Output the [X, Y] coordinate of the center of the cell containing the given text.  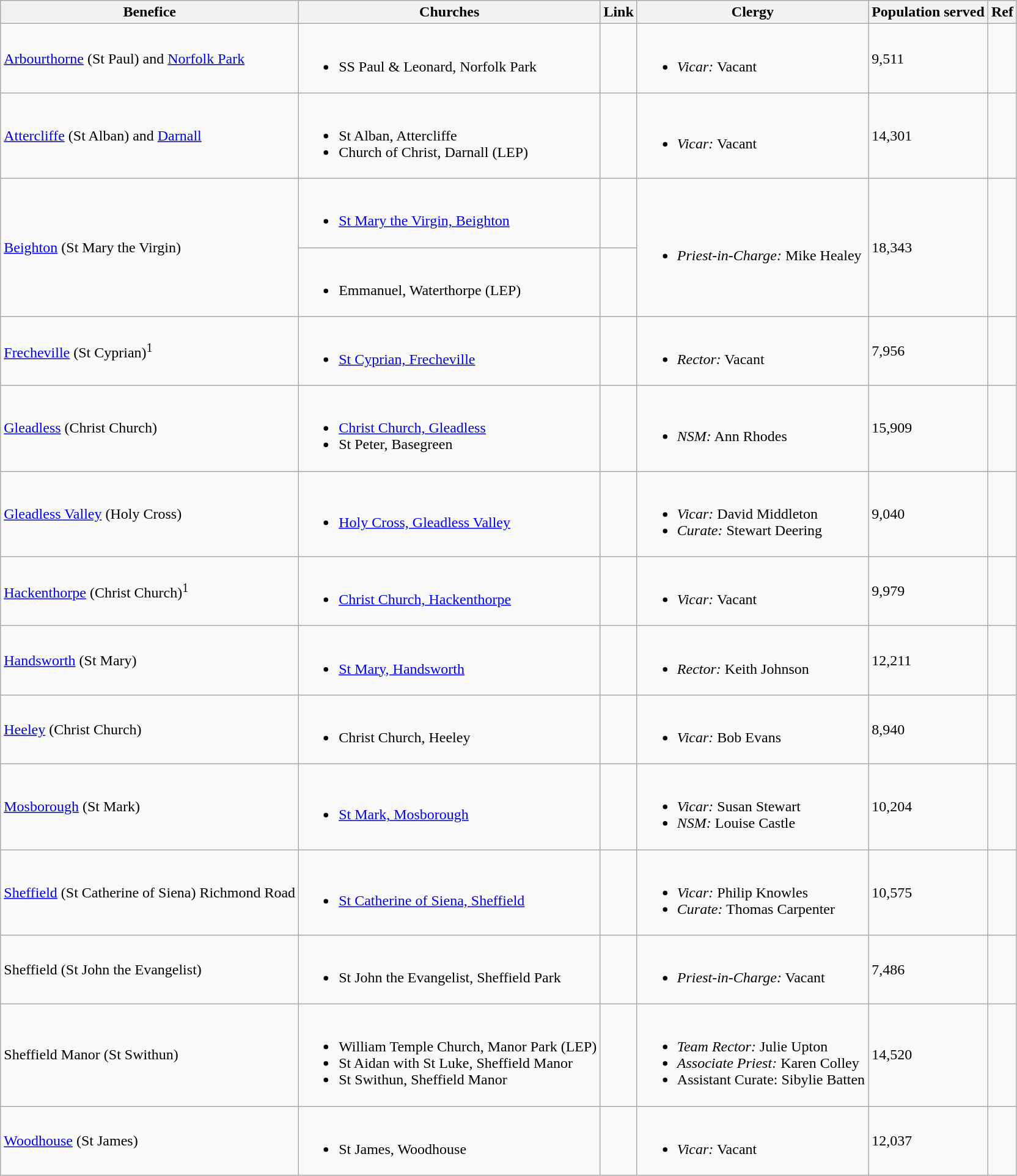
Mosborough (St Mark) [150, 806]
St Mark, Mosborough [450, 806]
Gleadless Valley (Holy Cross) [150, 514]
14,301 [928, 136]
Sheffield Manor (St Swithun) [150, 1056]
Vicar: Susan StewartNSM: Louise Castle [752, 806]
Vicar: Bob Evans [752, 729]
18,343 [928, 247]
St James, Woodhouse [450, 1141]
Christ Church, Heeley [450, 729]
10,204 [928, 806]
St Alban, AttercliffeChurch of Christ, Darnall (LEP) [450, 136]
Christ Church, GleadlessSt Peter, Basegreen [450, 428]
Holy Cross, Gleadless Valley [450, 514]
Ref [1002, 12]
12,211 [928, 660]
Rector: Keith Johnson [752, 660]
9,040 [928, 514]
Population served [928, 12]
Christ Church, Hackenthorpe [450, 591]
Vicar: David MiddletonCurate: Stewart Deering [752, 514]
10,575 [928, 892]
Frecheville (St Cyprian)1 [150, 351]
St Mary the Virgin, Beighton [450, 213]
8,940 [928, 729]
Link [619, 12]
Gleadless (Christ Church) [150, 428]
St John the Evangelist, Sheffield Park [450, 970]
7,956 [928, 351]
Rector: Vacant [752, 351]
Heeley (Christ Church) [150, 729]
Emmanuel, Waterthorpe (LEP) [450, 282]
9,979 [928, 591]
Woodhouse (St James) [150, 1141]
Hackenthorpe (Christ Church)1 [150, 591]
SS Paul & Leonard, Norfolk Park [450, 59]
Sheffield (St John the Evangelist) [150, 970]
Sheffield (St Catherine of Siena) Richmond Road [150, 892]
NSM: Ann Rhodes [752, 428]
Priest-in-Charge: Vacant [752, 970]
Churches [450, 12]
Arbourthorne (St Paul) and Norfolk Park [150, 59]
Priest-in-Charge: Mike Healey [752, 247]
St Mary, Handsworth [450, 660]
Attercliffe (St Alban) and Darnall [150, 136]
15,909 [928, 428]
Clergy [752, 12]
12,037 [928, 1141]
St Cyprian, Frecheville [450, 351]
William Temple Church, Manor Park (LEP)St Aidan with St Luke, Sheffield ManorSt Swithun, Sheffield Manor [450, 1056]
Handsworth (St Mary) [150, 660]
St Catherine of Siena, Sheffield [450, 892]
Beighton (St Mary the Virgin) [150, 247]
Benefice [150, 12]
Team Rector: Julie UptonAssociate Priest: Karen ColleyAssistant Curate: Sibylie Batten [752, 1056]
14,520 [928, 1056]
7,486 [928, 970]
Vicar: Philip KnowlesCurate: Thomas Carpenter [752, 892]
9,511 [928, 59]
